Scan for the cell matching the given text and deliver its (x, y) coordinate at center. 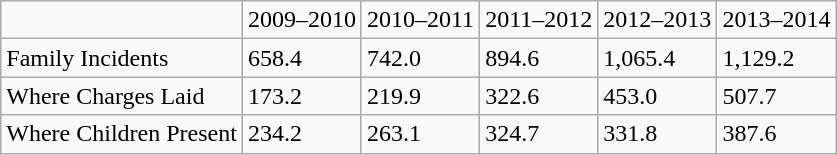
1,129.2 (776, 58)
322.6 (539, 96)
387.6 (776, 134)
2010–2011 (420, 20)
Where Charges Laid (122, 96)
324.7 (539, 134)
1,065.4 (658, 58)
453.0 (658, 96)
742.0 (420, 58)
219.9 (420, 96)
2011–2012 (539, 20)
Where Children Present (122, 134)
234.2 (302, 134)
507.7 (776, 96)
Family Incidents (122, 58)
173.2 (302, 96)
331.8 (658, 134)
2009–2010 (302, 20)
894.6 (539, 58)
263.1 (420, 134)
658.4 (302, 58)
2013–2014 (776, 20)
2012–2013 (658, 20)
